Capture the cell that displays the provided text and extract its (X, Y) central coordinate. 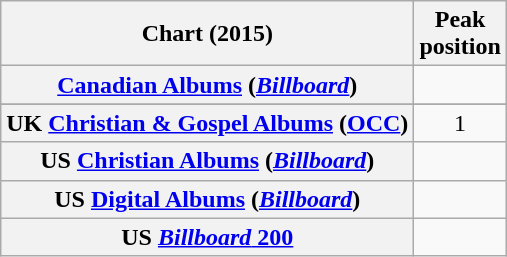
US Billboard 200 (208, 237)
UK Christian & Gospel Albums (OCC) (208, 123)
US Christian Albums (Billboard) (208, 161)
1 (460, 123)
Chart (2015) (208, 34)
Peak position (460, 34)
US Digital Albums (Billboard) (208, 199)
Canadian Albums (Billboard) (208, 85)
